Return [X, Y] of the center of cell containing provided text 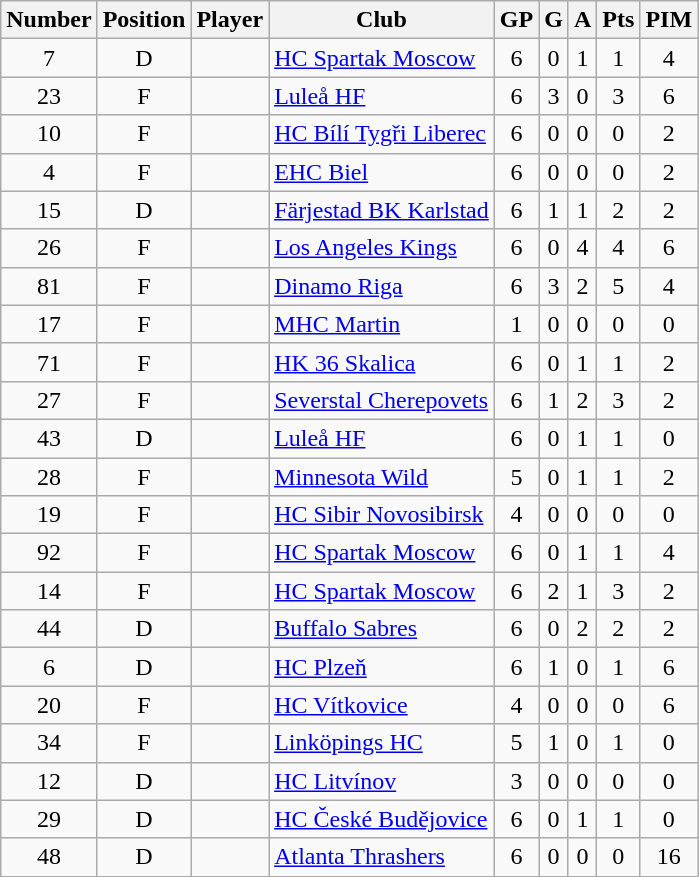
Number [49, 20]
HK 36 Skalica [382, 362]
Club [382, 20]
48 [49, 857]
43 [49, 438]
Färjestad BK Karlstad [382, 210]
26 [49, 248]
16 [669, 857]
Player [230, 20]
14 [49, 591]
EHC Biel [382, 172]
Los Angeles Kings [382, 248]
Position [144, 20]
34 [49, 743]
81 [49, 286]
15 [49, 210]
27 [49, 400]
GP [516, 20]
Buffalo Sabres [382, 629]
44 [49, 629]
HC Plzeň [382, 667]
Dinamo Riga [382, 286]
19 [49, 515]
20 [49, 705]
71 [49, 362]
Linköpings HC [382, 743]
12 [49, 781]
28 [49, 477]
HC Litvínov [382, 781]
23 [49, 96]
10 [49, 134]
PIM [669, 20]
MHC Martin [382, 324]
Atlanta Thrashers [382, 857]
HC Vítkovice [382, 705]
A [582, 20]
29 [49, 819]
Minnesota Wild [382, 477]
7 [49, 58]
HC Bílí Tygři Liberec [382, 134]
G [554, 20]
HC Sibir Novosibirsk [382, 515]
92 [49, 553]
HC České Budějovice [382, 819]
17 [49, 324]
Pts [618, 20]
Severstal Cherepovets [382, 400]
